For the text-containing cell, return its midpoint in [X, Y] coordinate format. 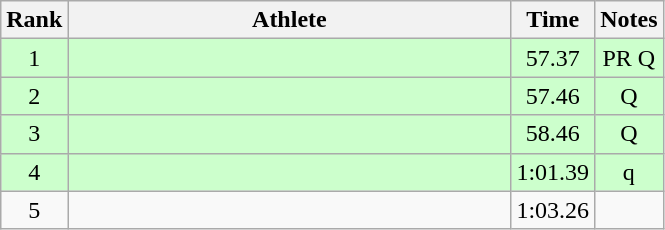
1:03.26 [553, 210]
58.46 [553, 134]
4 [34, 172]
2 [34, 96]
57.46 [553, 96]
1:01.39 [553, 172]
1 [34, 58]
Athlete [290, 20]
3 [34, 134]
5 [34, 210]
57.37 [553, 58]
PR Q [629, 58]
Rank [34, 20]
q [629, 172]
Notes [629, 20]
Time [553, 20]
